Pinpoint the cell where the given text exists, returning its [x, y] midpoint coordinate. 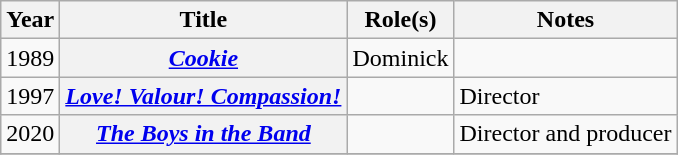
Role(s) [400, 20]
Love! Valour! Compassion! [204, 96]
Notes [566, 20]
1989 [30, 58]
Title [204, 20]
Dominick [400, 58]
The Boys in the Band [204, 134]
Year [30, 20]
Cookie [204, 58]
Director [566, 96]
2020 [30, 134]
Director and producer [566, 134]
1997 [30, 96]
